Locate the cell with the specified text and output its (x, y) center coordinate. 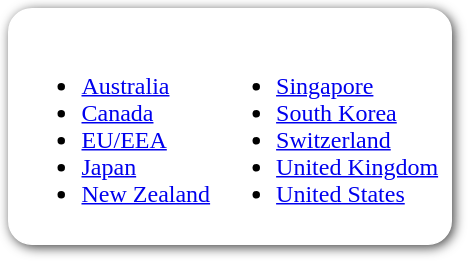
Singapore South Korea Switzerland United Kingdom United States (328, 126)
Australia Canada EU/EEA Japan New Zealand (116, 126)
